Return the (x, y) coordinate for the center point of the cell that contains the specified text.  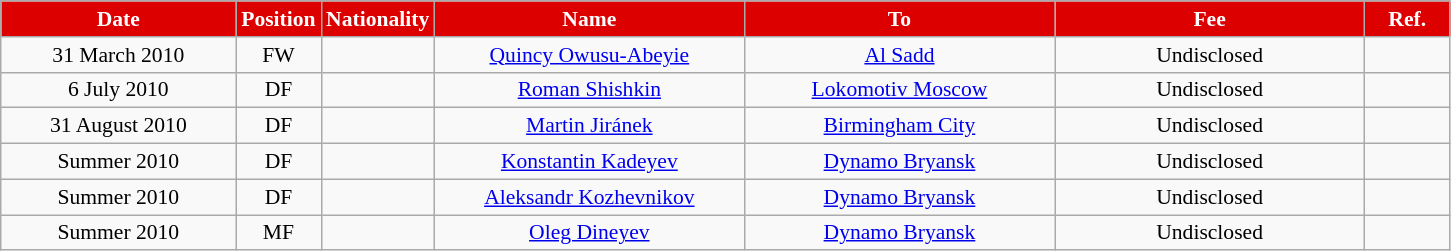
Quincy Owusu-Abeyie (589, 55)
Oleg Dineyev (589, 233)
FW (278, 55)
Name (589, 19)
31 March 2010 (118, 55)
Date (118, 19)
Ref. (1408, 19)
Aleksandr Kozhevnikov (589, 197)
Birmingham City (899, 126)
Al Sadd (899, 55)
To (899, 19)
Position (278, 19)
Nationality (378, 19)
Fee (1210, 19)
31 August 2010 (118, 126)
Roman Shishkin (589, 90)
MF (278, 233)
Konstantin Kadeyev (589, 162)
Martin Jiránek (589, 126)
6 July 2010 (118, 90)
Lokomotiv Moscow (899, 90)
